Identify which cell holds the provided text, then report its [x, y] central coordinate. 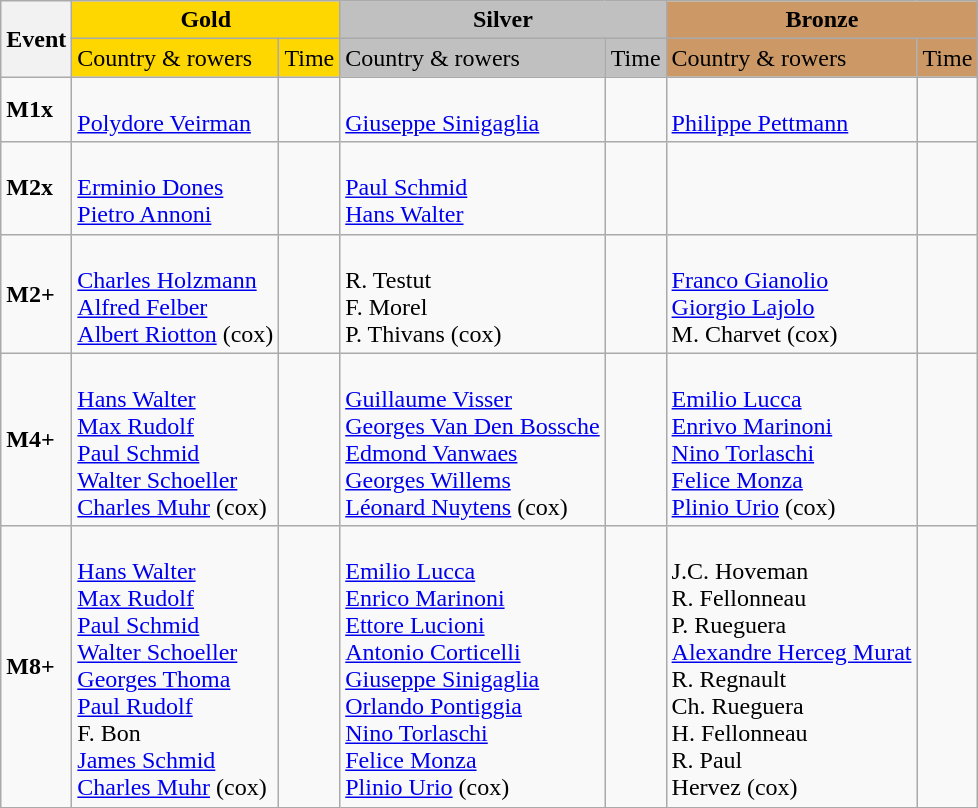
R. Testut F. Morel P. Thivans (cox) [472, 294]
Franco Gianolio Giorgio Lajolo M. Charvet (cox) [792, 294]
Hans Walter Max Rudolf Paul Schmid Walter Schoeller Georges Thoma Paul Rudolf F. Bon James Schmid Charles Muhr (cox) [176, 666]
M4+ [36, 440]
Emilio Lucca Enrivo Marinoni Nino Torlaschi Felice Monza Plinio Urio (cox) [792, 440]
M8+ [36, 666]
Paul Schmid Hans Walter [472, 188]
M2+ [36, 294]
Emilio Lucca Enrico Marinoni Ettore Lucioni Antonio Corticelli Giuseppe Sinigaglia Orlando Pontiggia Nino Torlaschi Felice Monza Plinio Urio (cox) [472, 666]
Guillaume Visser Georges Van Den Bossche Edmond Vanwaes Georges Willems Léonard Nuytens (cox) [472, 440]
Philippe Pettmann [792, 110]
Polydore Veirman [176, 110]
Bronze [822, 20]
Hans Walter Max Rudolf Paul Schmid Walter Schoeller Charles Muhr (cox) [176, 440]
M1x [36, 110]
Erminio Dones Pietro Annoni [176, 188]
M2x [36, 188]
J.C. Hoveman R. Fellonneau P. Rueguera Alexandre Herceg Murat R. Regnault Ch. Rueguera H. Fellonneau R. Paul Hervez (cox) [792, 666]
Giuseppe Sinigaglia [472, 110]
Gold [206, 20]
Charles Holzmann Alfred Felber Albert Riotton (cox) [176, 294]
Silver [503, 20]
Event [36, 39]
